Scan for the cell matching the given text and deliver its [X, Y] coordinate at center. 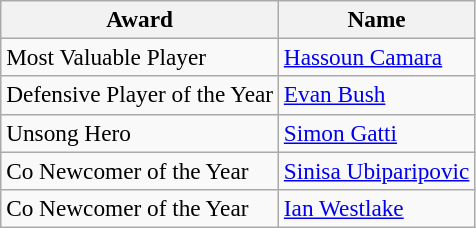
Award [140, 19]
Defensive Player of the Year [140, 95]
Ian Westlake [376, 208]
Most Valuable Player [140, 57]
Hassoun Camara [376, 57]
Unsong Hero [140, 133]
Name [376, 19]
Evan Bush [376, 95]
Sinisa Ubiparipovic [376, 170]
Simon Gatti [376, 133]
